Provide the (x, y) coordinate of the cell's center where the given text is located.  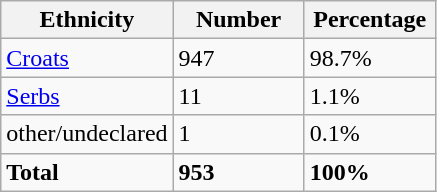
Total (87, 172)
other/undeclared (87, 134)
98.7% (370, 58)
Serbs (87, 96)
Ethnicity (87, 20)
100% (370, 172)
Number (238, 20)
0.1% (370, 134)
11 (238, 96)
1.1% (370, 96)
953 (238, 172)
Croats (87, 58)
Percentage (370, 20)
1 (238, 134)
947 (238, 58)
